Provide the [x, y] coordinate of the cell's center where the given text is located.  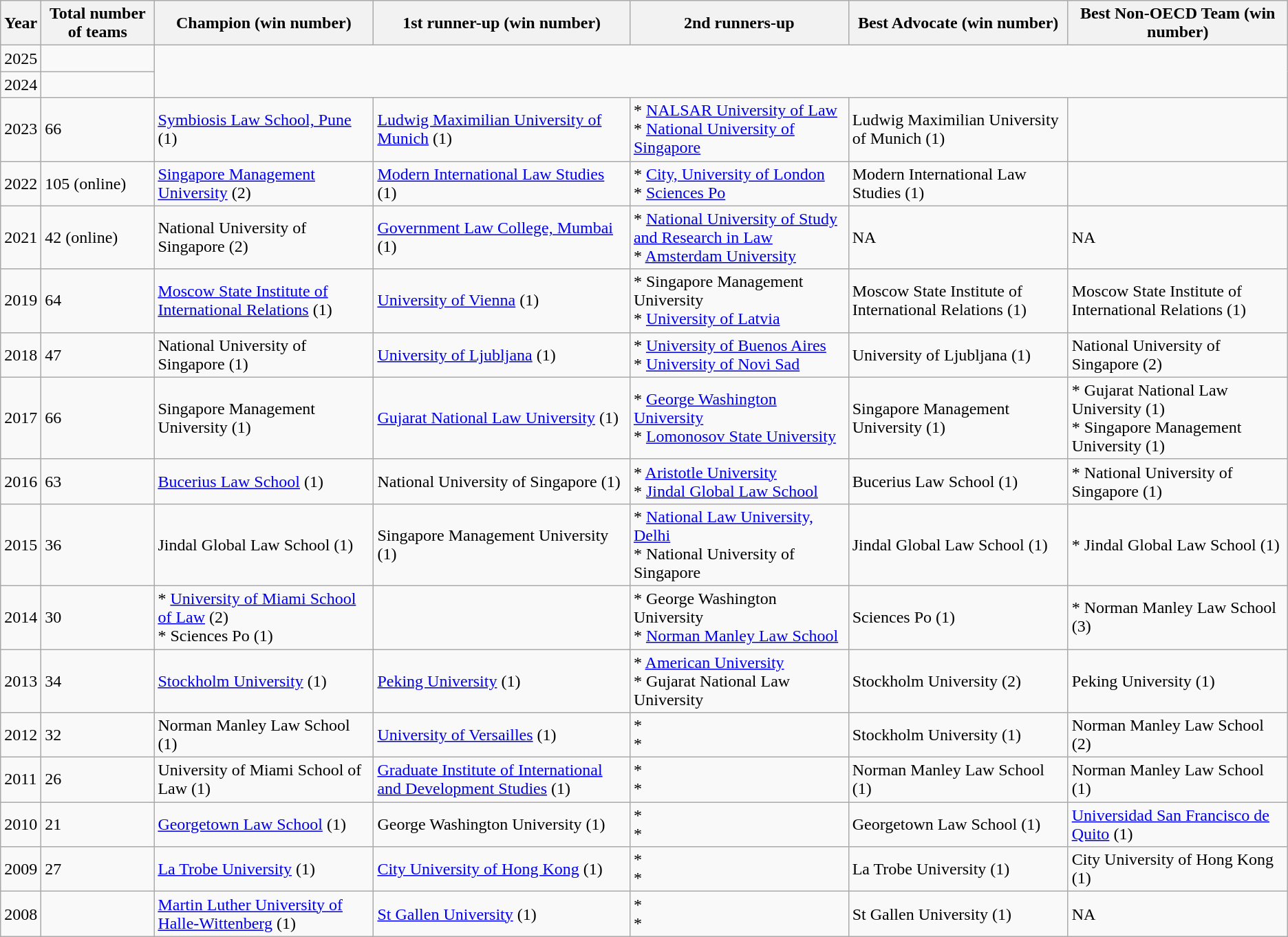
2017 [21, 418]
Gujarat National Law University (1) [502, 418]
Year [21, 23]
2nd runners-up [739, 23]
* University of Buenos Aires * University of Novi Sad [739, 355]
Singapore Management University (2) [264, 183]
* George Washington University * Norman Manley Law School [739, 617]
27 [98, 870]
Best Advocate (win number) [958, 23]
Norman Manley Law School (2) [1178, 735]
2012 [21, 735]
1st runner-up (win number) [502, 23]
2021 [21, 237]
* National Law University, Delhi * National University of Singapore [739, 545]
2022 [21, 183]
* George Washington University * Lomonosov State University [739, 418]
University of Miami School of Law (1) [264, 780]
Universidad San Francisco de Quito (1) [1178, 824]
2024 [21, 85]
Government Law College, Mumbai (1) [502, 237]
32 [98, 735]
47 [98, 355]
Sciences Po (1) [958, 617]
2018 [21, 355]
Graduate Institute of International and Development Studies (1) [502, 780]
* National University of Study and Research in Law * Amsterdam University [739, 237]
2025 [21, 58]
* Aristotle University * Jindal Global Law School [739, 482]
64 [98, 301]
Martin Luther University of Halle-Wittenberg (1) [264, 914]
105 (online) [98, 183]
* National University of Singapore (1) [1178, 482]
George Washington University (1) [502, 824]
* NALSAR University of Law * National University of Singapore [739, 129]
26 [98, 780]
2013 [21, 681]
2023 [21, 129]
University of Vienna (1) [502, 301]
Champion (win number) [264, 23]
* Jindal Global Law School (1) [1178, 545]
* City, University of London * Sciences Po [739, 183]
* Gujarat National Law University (1) * Singapore Management University (1) [1178, 418]
2011 [21, 780]
36 [98, 545]
University of Versailles (1) [502, 735]
42 (online) [98, 237]
2014 [21, 617]
Stockholm University (2) [958, 681]
2015 [21, 545]
* American University * Gujarat National Law University [739, 681]
63 [98, 482]
2010 [21, 824]
2009 [21, 870]
2019 [21, 301]
* Singapore Management University * University of Latvia [739, 301]
30 [98, 617]
2016 [21, 482]
Best Non-OECD Team (win number) [1178, 23]
Total number of teams [98, 23]
2008 [21, 914]
21 [98, 824]
* Norman Manley Law School (3) [1178, 617]
34 [98, 681]
Symbiosis Law School, Pune (1) [264, 129]
* University of Miami School of Law (2) * Sciences Po (1) [264, 617]
